Output the (x, y) coordinate of the center of the cell containing the given text.  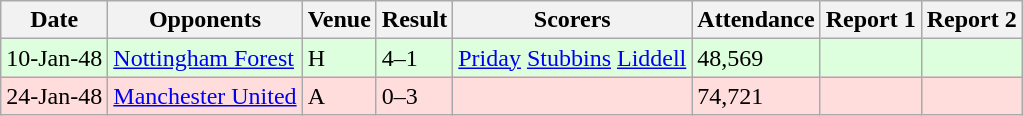
Nottingham Forest (205, 58)
Scorers (572, 20)
24-Jan-48 (54, 96)
Attendance (756, 20)
Report 1 (870, 20)
Result (414, 20)
74,721 (756, 96)
H (339, 58)
Manchester United (205, 96)
A (339, 96)
Date (54, 20)
10-Jan-48 (54, 58)
0–3 (414, 96)
Priday Stubbins Liddell (572, 58)
4–1 (414, 58)
Opponents (205, 20)
48,569 (756, 58)
Venue (339, 20)
Report 2 (972, 20)
